Return [X, Y] of the center of cell containing provided text 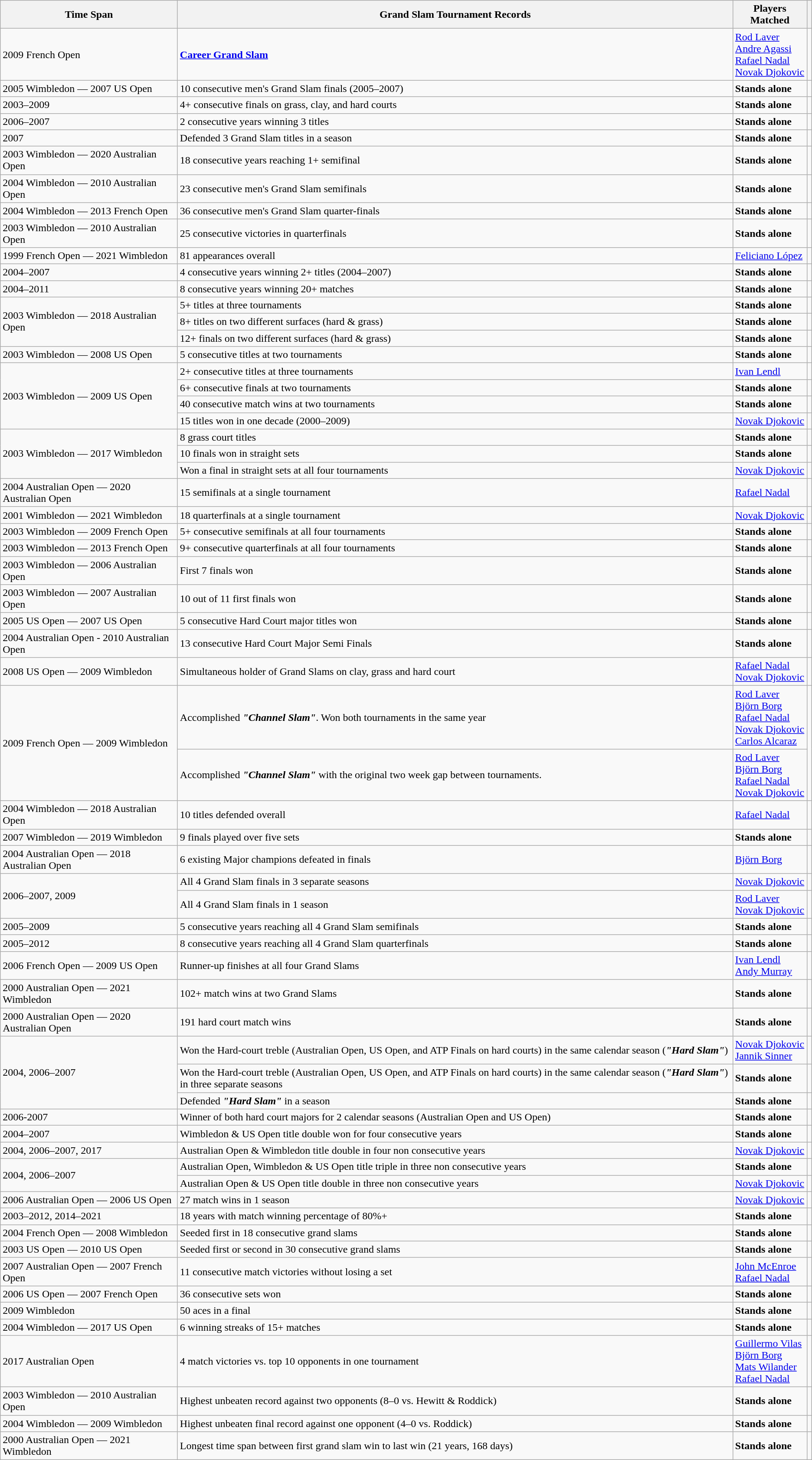
8 consecutive years reaching all 4 Grand Slam quarterfinals [455, 943]
Won a final in straight sets at all four tournaments [455, 470]
2003 Wimbledon — 2013 French Open [89, 548]
2003–2009 [89, 105]
All 4 Grand Slam finals in 1 season [455, 904]
18 years with match winning percentage of 80%+ [455, 1216]
10 consecutive men's Grand Slam finals (2005–2007) [455, 88]
2003–2012, 2014–2021 [89, 1216]
2006 US Open — 2007 French Open [89, 1294]
Rod LaverBjörn BorgRafael NadalNovak Djokovic [769, 775]
Feliciano López [769, 255]
Australian Open, Wimbledon & US Open title triple in three non consecutive years [455, 1167]
Rafael Nadal Novak Djokovic [769, 671]
15 semifinals at a single tournament [455, 493]
2003 Wimbledon — 2020 Australian Open [89, 160]
Björn Borg [769, 860]
Seeded first in 18 consecutive grand slams [455, 1233]
4+ consecutive finals on grass, clay, and hard courts [455, 105]
5 consecutive titles at two tournaments [455, 355]
2004 Wimbledon — 2009 Wimbledon [89, 1424]
102+ match wins at two Grand Slams [455, 993]
2004 Wimbledon — 2013 French Open [89, 211]
2007 Australian Open — 2007 French Open [89, 1272]
2005–2012 [89, 943]
18 quarterfinals at a single tournament [455, 515]
40 consecutive match wins at two tournaments [455, 404]
9 finals played over five sets [455, 837]
5 consecutive Hard Court major titles won [455, 621]
Highest unbeaten record against two opponents (8–0 vs. Hewitt & Roddick) [455, 1401]
Australian Open & US Open title double in three non consecutive years [455, 1183]
4 match victories vs. top 10 opponents in one tournament [455, 1361]
2003 US Open — 2010 US Open [89, 1249]
1999 French Open — 2021 Wimbledon [89, 255]
2006 Australian Open — 2006 US Open [89, 1200]
6 winning streaks of 15+ matches [455, 1327]
23 consecutive men's Grand Slam semifinals [455, 188]
Grand Slam Tournament Records [455, 15]
First 7 finals won [455, 570]
8 grass court titles [455, 437]
2004 Australian Open — 2018 Australian Open [89, 860]
Players Matched [769, 15]
2003 Wimbledon — 2006 Australian Open [89, 570]
191 hard court match wins [455, 1022]
Australian Open & Wimbledon title double in four non consecutive years [455, 1150]
Won the Hard-court treble (Australian Open, US Open, and ATP Finals on hard courts) in the same calendar season ("Hard Slam") [455, 1051]
2004 Wimbledon — 2018 Australian Open [89, 815]
18 consecutive years reaching 1+ semifinal [455, 160]
Rod LaverAndre AgassiRafael NadalNovak Djokovic [769, 55]
10 finals won in straight sets [455, 454]
10 titles defended overall [455, 815]
2004 Australian Open - 2010 Australian Open [89, 644]
8+ titles on two different surfaces (hard & grass) [455, 322]
2005 Wimbledon — 2007 US Open [89, 88]
2004, 2006–2007, 2017 [89, 1150]
2009 Wimbledon [89, 1310]
Winner of both hard court majors for 2 calendar seasons (Australian Open and US Open) [455, 1117]
2005–2009 [89, 926]
2+ consecutive titles at three tournaments [455, 371]
9+ consecutive quarterfinals at all four tournaments [455, 548]
2003 Wimbledon — 2009 French Open [89, 531]
13 consecutive Hard Court Major Semi Finals [455, 644]
2006 French Open — 2009 US Open [89, 966]
2004–2011 [89, 288]
Simultaneous holder of Grand Slams on clay, grass and hard court [455, 671]
Rod LaverNovak Djokovic [769, 904]
2004 Wimbledon — 2017 US Open [89, 1327]
2005 US Open — 2007 US Open [89, 621]
36 consecutive sets won [455, 1294]
2007 Wimbledon — 2019 Wimbledon [89, 837]
Defended 3 Grand Slam titles in a season [455, 138]
2 consecutive years winning 3 titles [455, 121]
2003 Wimbledon — 2008 US Open [89, 355]
Runner-up finishes at all four Grand Slams [455, 966]
27 match wins in 1 season [455, 1200]
Guillermo VilasBjörn BorgMats WilanderRafael Nadal [769, 1361]
2004 French Open — 2008 Wimbledon [89, 1233]
15 titles won in one decade (2000–2009) [455, 421]
12+ finals on two different surfaces (hard & grass) [455, 338]
11 consecutive match victories without losing a set [455, 1272]
2007 [89, 138]
Seeded first or second in 30 consecutive grand slams [455, 1249]
Longest time span between first grand slam win to last win (21 years, 168 days) [455, 1446]
2004 Australian Open — 2020 Australian Open [89, 493]
5 consecutive years reaching all 4 Grand Slam semifinals [455, 926]
Ivan Lendl Andy Murray [769, 966]
6+ consecutive finals at two tournaments [455, 388]
25 consecutive victories in quarterfinals [455, 233]
2006–2007 [89, 121]
5+ titles at three tournaments [455, 305]
6 existing Major champions defeated in finals [455, 860]
81 appearances overall [455, 255]
2009 French Open — 2009 Wimbledon [89, 743]
Wimbledon & US Open title double won for four consecutive years [455, 1134]
Career Grand Slam [455, 55]
Rod LaverBjörn BorgRafael NadalNovak DjokovicCarlos Alcaraz [769, 717]
5+ consecutive semifinals at all four tournaments [455, 531]
10 out of 11 first finals won [455, 599]
2003 Wimbledon — 2007 Australian Open [89, 599]
4 consecutive years winning 2+ titles (2004–2007) [455, 272]
Ivan Lendl [769, 371]
2000 Australian Open — 2020 Australian Open [89, 1022]
2006–2007, 2009 [89, 896]
Accomplished "Channel Slam". Won both tournaments in the same year [455, 717]
2003 Wimbledon — 2009 US Open [89, 396]
John McEnroeRafael Nadal [769, 1272]
2004 Wimbledon — 2010 Australian Open [89, 188]
2008 US Open — 2009 Wimbledon [89, 671]
2009 French Open [89, 55]
8 consecutive years winning 20+ matches [455, 288]
36 consecutive men's Grand Slam quarter-finals [455, 211]
50 aces in a final [455, 1310]
2003 Wimbledon — 2018 Australian Open [89, 322]
2017 Australian Open [89, 1361]
2006-2007 [89, 1117]
Highest unbeaten final record against one opponent (4–0 vs. Roddick) [455, 1424]
2001 Wimbledon — 2021 Wimbledon [89, 515]
2003 Wimbledon — 2017 Wimbledon [89, 454]
Novak DjokovicJannik Sinner [769, 1051]
Defended "Hard Slam" in a season [455, 1101]
Accomplished "Channel Slam" with the original two week gap between tournaments. [455, 775]
Time Span [89, 15]
All 4 Grand Slam finals in 3 separate seasons [455, 882]
